Find where the given text appears and provide that cell's center as (x, y) coordinate. 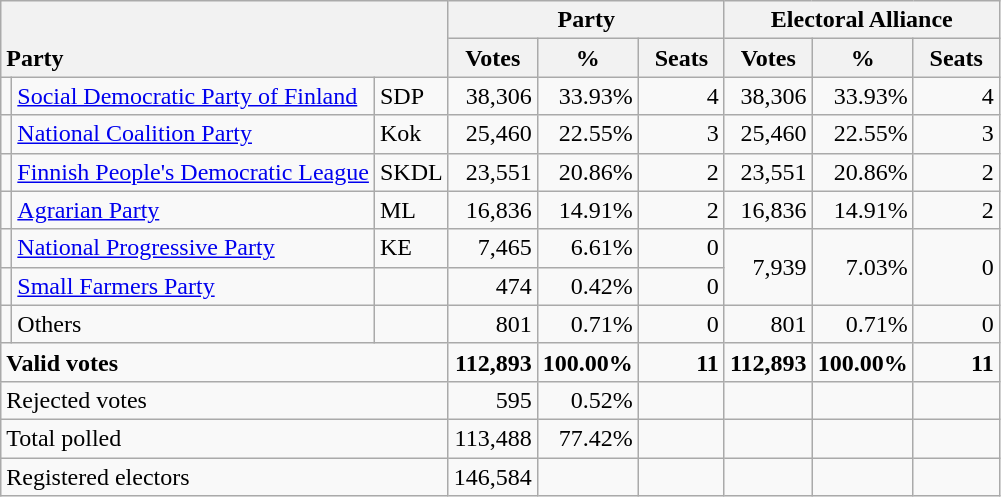
146,584 (492, 477)
ML (411, 210)
National Progressive Party (194, 248)
Valid votes (224, 362)
Kok (411, 134)
SDP (411, 96)
0.52% (588, 400)
113,488 (492, 438)
Others (194, 324)
KE (411, 248)
7,939 (768, 267)
SKDL (411, 172)
Social Democratic Party of Finland (194, 96)
National Coalition Party (194, 134)
Finnish People's Democratic League (194, 172)
7.03% (862, 267)
Electoral Alliance (862, 20)
474 (492, 286)
7,465 (492, 248)
Registered electors (224, 477)
Agrarian Party (194, 210)
6.61% (588, 248)
Total polled (224, 438)
595 (492, 400)
77.42% (588, 438)
0.42% (588, 286)
Small Farmers Party (194, 286)
Rejected votes (224, 400)
